Return the [X, Y] coordinate for the center point of the cell that contains the specified text.  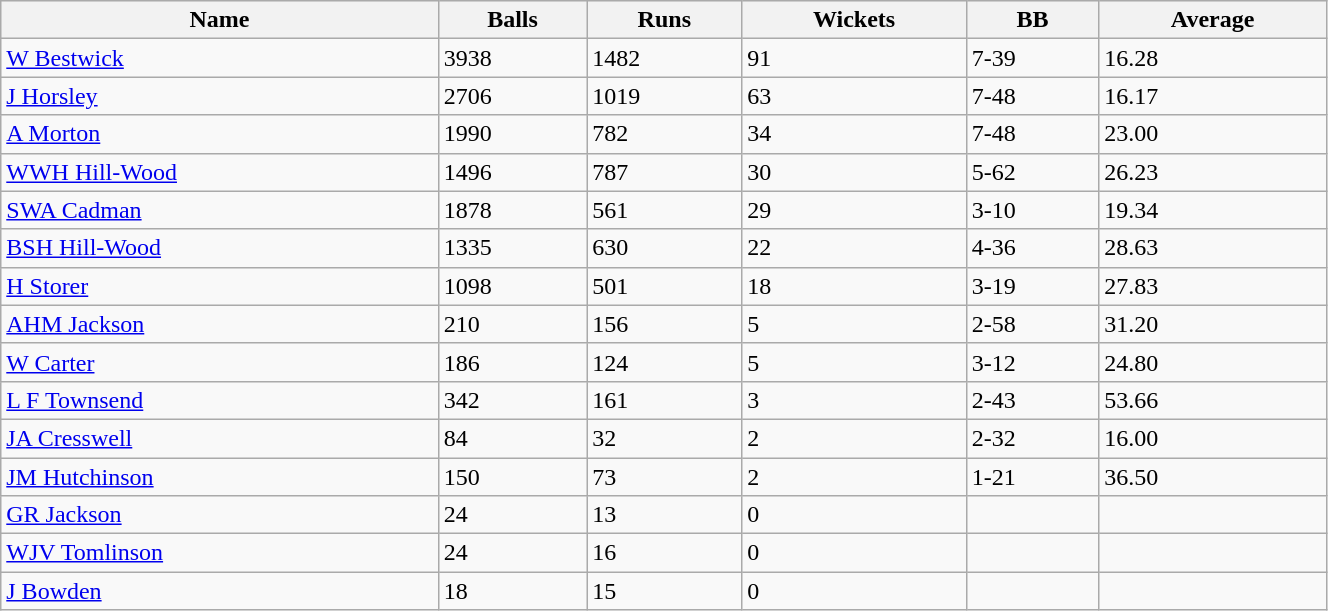
36.50 [1213, 477]
73 [664, 477]
150 [512, 477]
2-58 [1032, 324]
13 [664, 515]
GR Jackson [220, 515]
26.23 [1213, 172]
15 [664, 591]
23.00 [1213, 134]
J Horsley [220, 96]
27.83 [1213, 286]
31.20 [1213, 324]
22 [854, 248]
34 [854, 134]
53.66 [1213, 400]
W Bestwick [220, 58]
161 [664, 400]
16.28 [1213, 58]
1335 [512, 248]
7-39 [1032, 58]
Name [220, 20]
124 [664, 362]
3-19 [1032, 286]
16.00 [1213, 438]
28.63 [1213, 248]
630 [664, 248]
3 [854, 400]
BSH Hill-Wood [220, 248]
342 [512, 400]
1019 [664, 96]
1496 [512, 172]
Balls [512, 20]
H Storer [220, 286]
501 [664, 286]
3-12 [1032, 362]
WWH Hill-Wood [220, 172]
JM Hutchinson [220, 477]
787 [664, 172]
1098 [512, 286]
Wickets [854, 20]
2-32 [1032, 438]
32 [664, 438]
63 [854, 96]
3-10 [1032, 210]
29 [854, 210]
J Bowden [220, 591]
1990 [512, 134]
16 [664, 553]
AHM Jackson [220, 324]
24.80 [1213, 362]
2-43 [1032, 400]
BB [1032, 20]
19.34 [1213, 210]
16.17 [1213, 96]
WJV Tomlinson [220, 553]
L F Townsend [220, 400]
186 [512, 362]
2706 [512, 96]
SWA Cadman [220, 210]
3938 [512, 58]
91 [854, 58]
Average [1213, 20]
4-36 [1032, 248]
84 [512, 438]
1-21 [1032, 477]
1878 [512, 210]
A Morton [220, 134]
JA Cresswell [220, 438]
782 [664, 134]
156 [664, 324]
30 [854, 172]
5-62 [1032, 172]
W Carter [220, 362]
1482 [664, 58]
210 [512, 324]
561 [664, 210]
Runs [664, 20]
